Find where the given text appears and provide that cell's center as (x, y) coordinate. 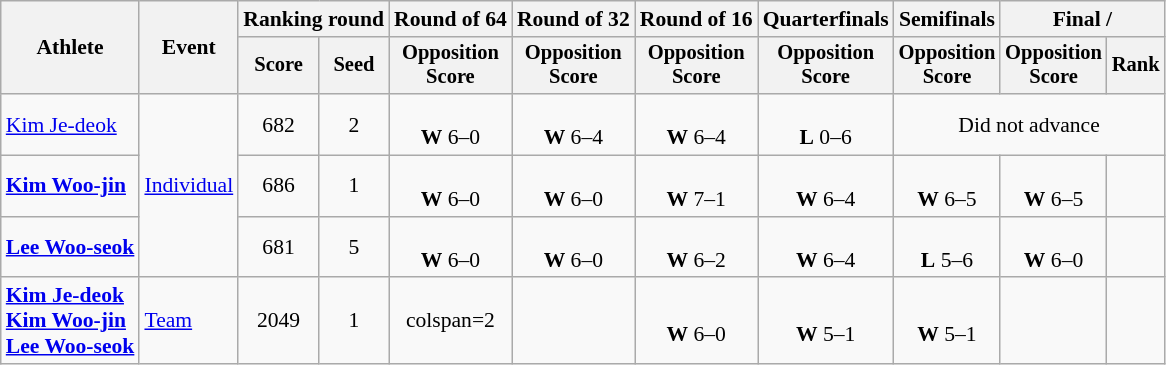
Quarterfinals (826, 19)
Seed (354, 66)
Kim Je-deokKim Woo-jinLee Woo-seok (70, 322)
Score (278, 66)
2049 (278, 322)
L 0–6 (826, 124)
W 7–1 (696, 186)
Individual (188, 186)
colspan=2 (450, 322)
Athlete (70, 48)
Semifinals (948, 19)
5 (354, 248)
Team (188, 322)
L 5–6 (948, 248)
Round of 32 (574, 19)
Rank (1136, 66)
Kim Woo-jin (70, 186)
682 (278, 124)
Round of 16 (696, 19)
Event (188, 48)
Kim Je-deok (70, 124)
Ranking round (314, 19)
Round of 64 (450, 19)
W 6–2 (696, 248)
2 (354, 124)
Lee Woo-seok (70, 248)
Did not advance (1030, 124)
Final / (1082, 19)
681 (278, 248)
686 (278, 186)
